Scan for the cell matching the given text and deliver its [X, Y] coordinate at center. 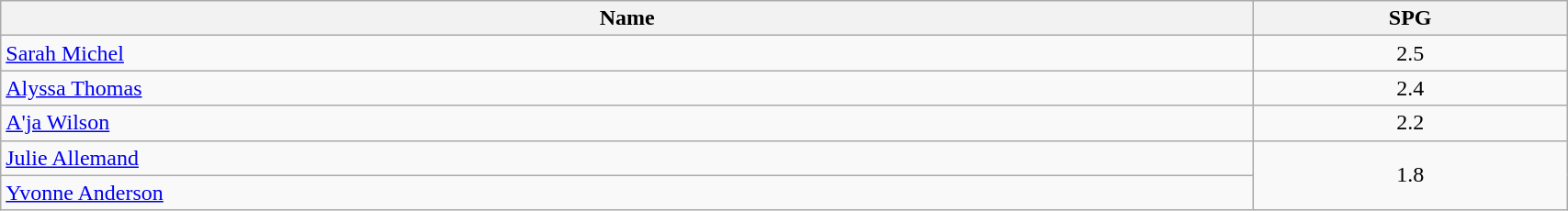
SPG [1411, 18]
1.8 [1411, 175]
2.5 [1411, 53]
Alyssa Thomas [627, 88]
2.2 [1411, 123]
2.4 [1411, 88]
Julie Allemand [627, 158]
Sarah Michel [627, 53]
Name [627, 18]
Yvonne Anderson [627, 193]
A'ja Wilson [627, 123]
